Scan for the cell matching the given text and deliver its [X, Y] coordinate at center. 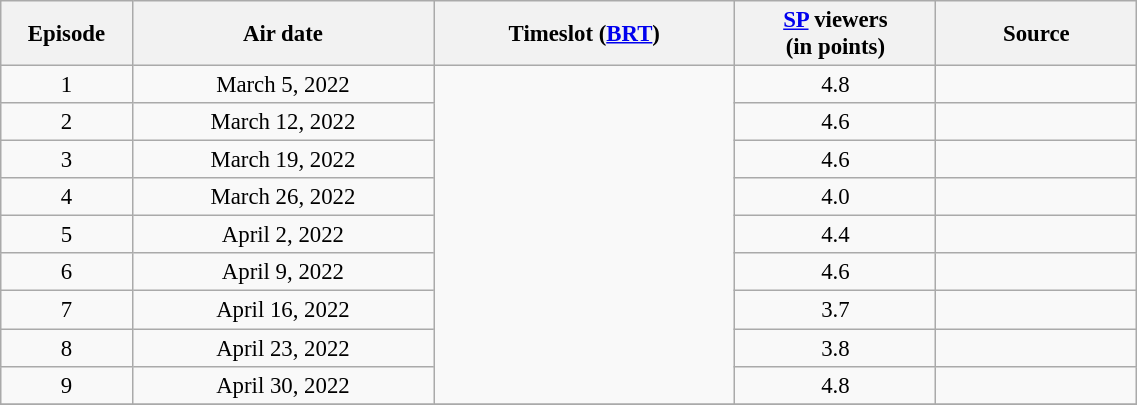
March 5, 2022 [282, 85]
3.8 [836, 348]
April 30, 2022 [282, 385]
April 2, 2022 [282, 235]
Episode [66, 34]
SP viewers(in points) [836, 34]
4.0 [836, 197]
7 [66, 310]
4 [66, 197]
8 [66, 348]
4.4 [836, 235]
Air date [282, 34]
6 [66, 273]
March 19, 2022 [282, 160]
April 9, 2022 [282, 273]
5 [66, 235]
3.7 [836, 310]
Timeslot (BRT) [584, 34]
1 [66, 85]
9 [66, 385]
April 23, 2022 [282, 348]
Source [1036, 34]
April 16, 2022 [282, 310]
2 [66, 122]
March 26, 2022 [282, 197]
March 12, 2022 [282, 122]
3 [66, 160]
